Identify which cell holds the provided text, then report its [X, Y] central coordinate. 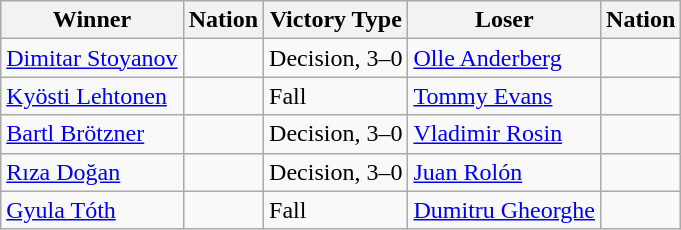
Tommy Evans [504, 96]
Winner [92, 20]
Bartl Brötzner [92, 134]
Dumitru Gheorghe [504, 210]
Olle Anderberg [504, 58]
Victory Type [336, 20]
Kyösti Lehtonen [92, 96]
Rıza Doğan [92, 172]
Gyula Tóth [92, 210]
Vladimir Rosin [504, 134]
Loser [504, 20]
Dimitar Stoyanov [92, 58]
Juan Rolón [504, 172]
